Determine the [x, y] coordinate at the center of the cell enclosing the given text.  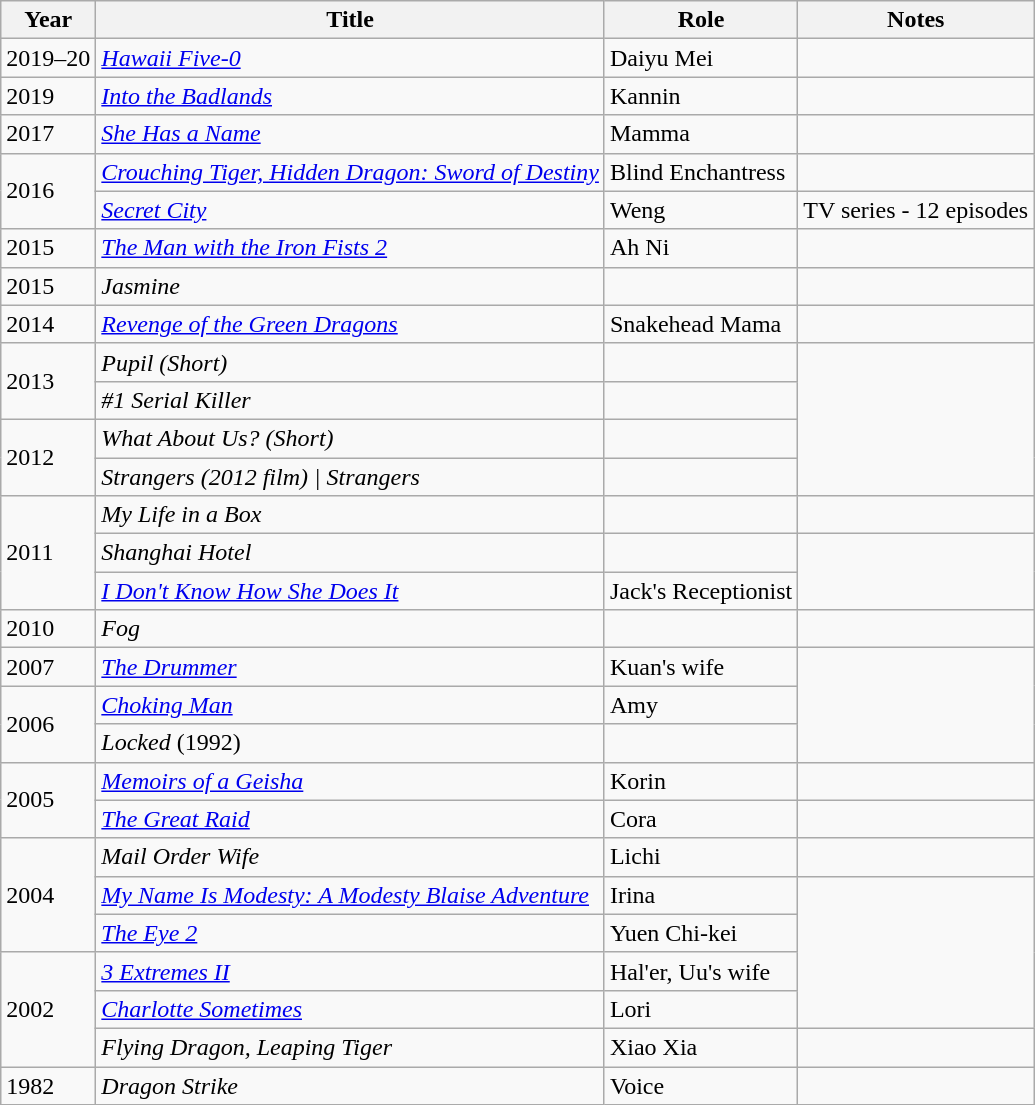
2007 [48, 667]
#1 Serial Killer [350, 400]
Notes [916, 20]
2006 [48, 724]
Crouching Tiger, Hidden Dragon: Sword of Destiny [350, 172]
Choking Man [350, 705]
Role [700, 20]
Kannin [700, 96]
Amy [700, 705]
Korin [700, 781]
Mamma [700, 134]
Secret City [350, 210]
Year [48, 20]
She Has a Name [350, 134]
TV series - 12 episodes [916, 210]
Jasmine [350, 286]
Flying Dragon, Leaping Tiger [350, 1047]
2017 [48, 134]
2011 [48, 553]
2019 [48, 96]
The Man with the Iron Fists 2 [350, 248]
The Drummer [350, 667]
My Name Is Modesty: A Modesty Blaise Adventure [350, 895]
2014 [48, 324]
Xiao Xia [700, 1047]
Hal'er, Uu's wife [700, 971]
2004 [48, 895]
Jack's Receptionist [700, 591]
My Life in a Box [350, 515]
Yuen Chi-kei [700, 933]
3 Extremes II [350, 971]
Irina [700, 895]
Strangers (2012 film) | Strangers [350, 477]
Cora [700, 819]
Voice [700, 1085]
2012 [48, 457]
2010 [48, 629]
Revenge of the Green Dragons [350, 324]
Lichi [700, 857]
2019–20 [48, 58]
Memoirs of a Geisha [350, 781]
The Great Raid [350, 819]
2005 [48, 800]
Dragon Strike [350, 1085]
Lori [700, 1009]
Daiyu Mei [700, 58]
Fog [350, 629]
Kuan's wife [700, 667]
I Don't Know How She Does It [350, 591]
What About Us? (Short) [350, 438]
Shanghai Hotel [350, 553]
Locked (1992) [350, 743]
Mail Order Wife [350, 857]
1982 [48, 1085]
Into the Badlands [350, 96]
Title [350, 20]
2002 [48, 1009]
Charlotte Sometimes [350, 1009]
2013 [48, 381]
Hawaii Five-0 [350, 58]
Blind Enchantress [700, 172]
Pupil (Short) [350, 362]
The Eye 2 [350, 933]
Weng [700, 210]
Snakehead Mama [700, 324]
2016 [48, 191]
Ah Ni [700, 248]
